Output the (X, Y) coordinate of the center of the cell containing the given text.  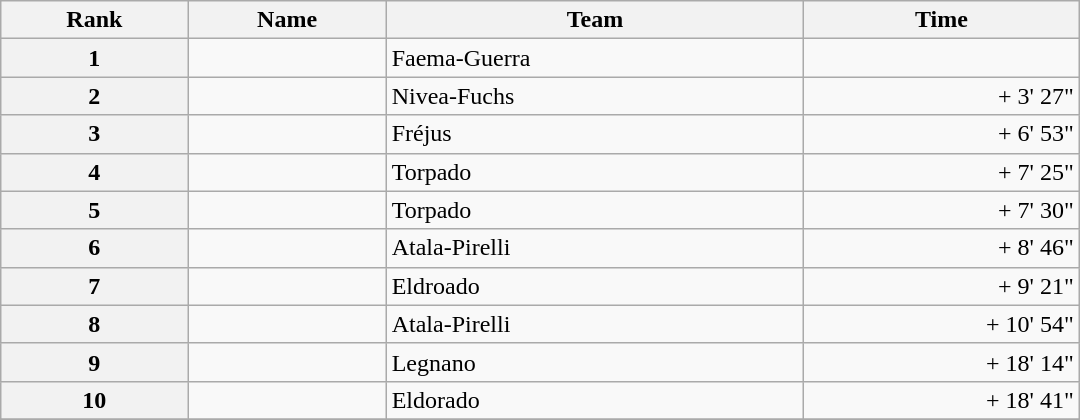
Team (595, 20)
6 (94, 248)
2 (94, 96)
Rank (94, 20)
5 (94, 210)
+ 18' 14" (942, 362)
+ 10' 54" (942, 324)
Fréjus (595, 134)
8 (94, 324)
+ 3' 27" (942, 96)
1 (94, 58)
+ 6' 53" (942, 134)
Nivea-Fuchs (595, 96)
3 (94, 134)
4 (94, 172)
Eldorado (595, 400)
Eldroado (595, 286)
7 (94, 286)
+ 18' 41" (942, 400)
9 (94, 362)
+ 7' 25" (942, 172)
+ 8' 46" (942, 248)
Legnano (595, 362)
Time (942, 20)
Faema-Guerra (595, 58)
+ 9' 21" (942, 286)
10 (94, 400)
Name (287, 20)
+ 7' 30" (942, 210)
